Provide the [x, y] coordinate of the cell's center where the given text is located.  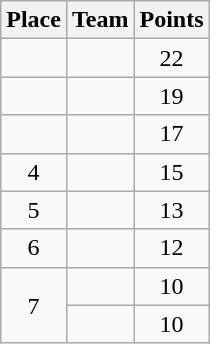
7 [34, 305]
19 [172, 96]
Team [100, 20]
15 [172, 172]
22 [172, 58]
17 [172, 134]
Place [34, 20]
12 [172, 248]
Points [172, 20]
5 [34, 210]
13 [172, 210]
6 [34, 248]
4 [34, 172]
